Return the [X, Y] coordinate for the center point of the cell that contains the specified text.  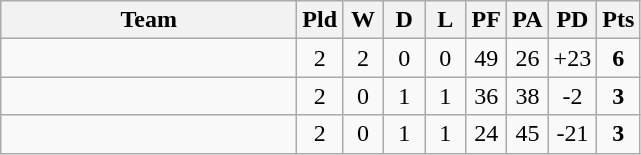
W [364, 20]
L [446, 20]
45 [528, 134]
D [404, 20]
38 [528, 96]
PF [486, 20]
36 [486, 96]
26 [528, 58]
PD [572, 20]
Pld [320, 20]
49 [486, 58]
PA [528, 20]
-2 [572, 96]
Pts [618, 20]
+23 [572, 58]
24 [486, 134]
6 [618, 58]
-21 [572, 134]
Team [149, 20]
